Scan for the cell matching the given text and deliver its [x, y] coordinate at center. 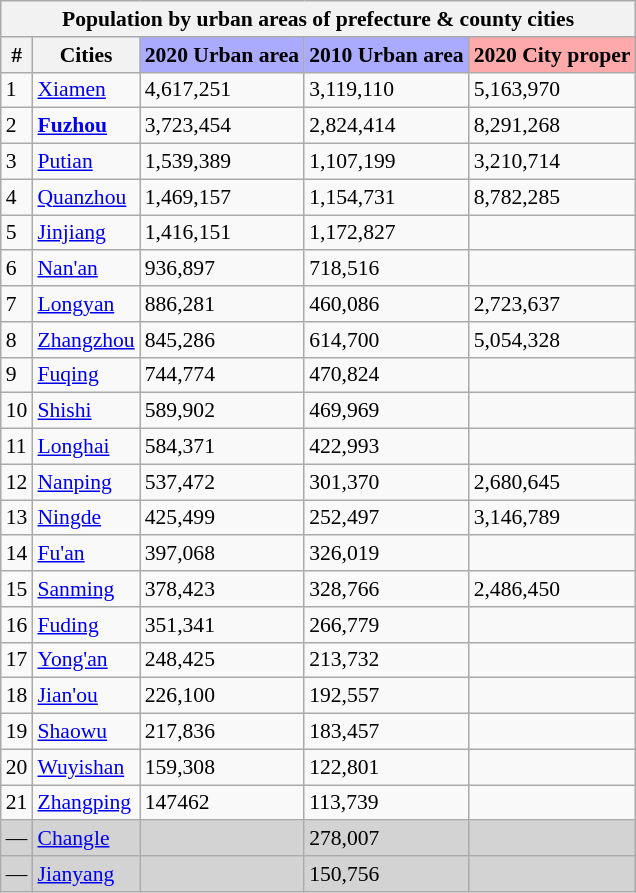
17 [17, 660]
3,210,714 [552, 162]
Jian'ou [86, 696]
Xiamen [86, 90]
470,824 [386, 375]
213,732 [386, 660]
Jianyang [86, 874]
886,281 [222, 304]
3 [17, 162]
122,801 [386, 767]
16 [17, 625]
3,146,789 [552, 518]
13 [17, 518]
1,154,731 [386, 197]
2010 Urban area [386, 55]
Nanping [86, 482]
1,539,389 [222, 162]
5,054,328 [552, 340]
4,617,251 [222, 90]
2,486,450 [552, 589]
159,308 [222, 767]
425,499 [222, 518]
326,019 [386, 554]
936,897 [222, 269]
9 [17, 375]
Zhangzhou [86, 340]
397,068 [222, 554]
Ningde [86, 518]
19 [17, 732]
Cities [86, 55]
2 [17, 126]
614,700 [386, 340]
460,086 [386, 304]
Fuzhou [86, 126]
Fu'an [86, 554]
8,782,285 [552, 197]
Wuyishan [86, 767]
469,969 [386, 411]
6 [17, 269]
11 [17, 447]
2,723,637 [552, 304]
Nan'an [86, 269]
266,779 [386, 625]
2020 City proper [552, 55]
Yong'an [86, 660]
12 [17, 482]
Zhangping [86, 803]
226,100 [222, 696]
15 [17, 589]
150,756 [386, 874]
3,723,454 [222, 126]
8 [17, 340]
422,993 [386, 447]
845,286 [222, 340]
7 [17, 304]
8,291,268 [552, 126]
351,341 [222, 625]
2020 Urban area [222, 55]
Fuding [86, 625]
18 [17, 696]
21 [17, 803]
278,007 [386, 839]
1,107,199 [386, 162]
113,739 [386, 803]
5,163,970 [552, 90]
183,457 [386, 732]
3,119,110 [386, 90]
192,557 [386, 696]
1,172,827 [386, 233]
2,680,645 [552, 482]
Putian [86, 162]
Fuqing [86, 375]
718,516 [386, 269]
4 [17, 197]
248,425 [222, 660]
2,824,414 [386, 126]
378,423 [222, 589]
Population by urban areas of prefecture & county cities [318, 19]
589,902 [222, 411]
537,472 [222, 482]
20 [17, 767]
Shaowu [86, 732]
328,766 [386, 589]
252,497 [386, 518]
10 [17, 411]
1,469,157 [222, 197]
217,836 [222, 732]
1,416,151 [222, 233]
744,774 [222, 375]
Shishi [86, 411]
147462 [222, 803]
301,370 [386, 482]
Jinjiang [86, 233]
# [17, 55]
Changle [86, 839]
Sanming [86, 589]
14 [17, 554]
584,371 [222, 447]
5 [17, 233]
Longyan [86, 304]
Longhai [86, 447]
1 [17, 90]
Quanzhou [86, 197]
